Output the (x, y) coordinate of the center of the cell containing the given text.  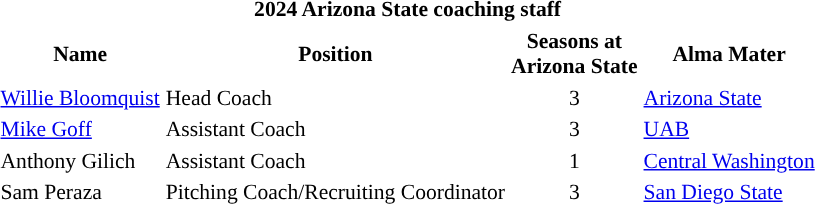
1 (574, 160)
Seasons atArizona State (574, 53)
Position (335, 53)
Head Coach (335, 98)
